Provide the [X, Y] coordinate of the cell's center where the given text is located.  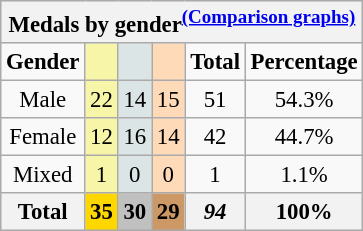
16 [134, 137]
Mixed [43, 175]
54.3% [304, 100]
22 [102, 100]
15 [168, 100]
12 [102, 137]
Medals by gender(Comparison graphs) [182, 22]
51 [215, 100]
Gender [43, 62]
Total [215, 62]
44.7% [304, 137]
1.1% [304, 175]
Male [43, 100]
Percentage [304, 62]
Female [43, 137]
42 [215, 137]
